From the cell containing the given text, extract its center point as (x, y) coordinate. 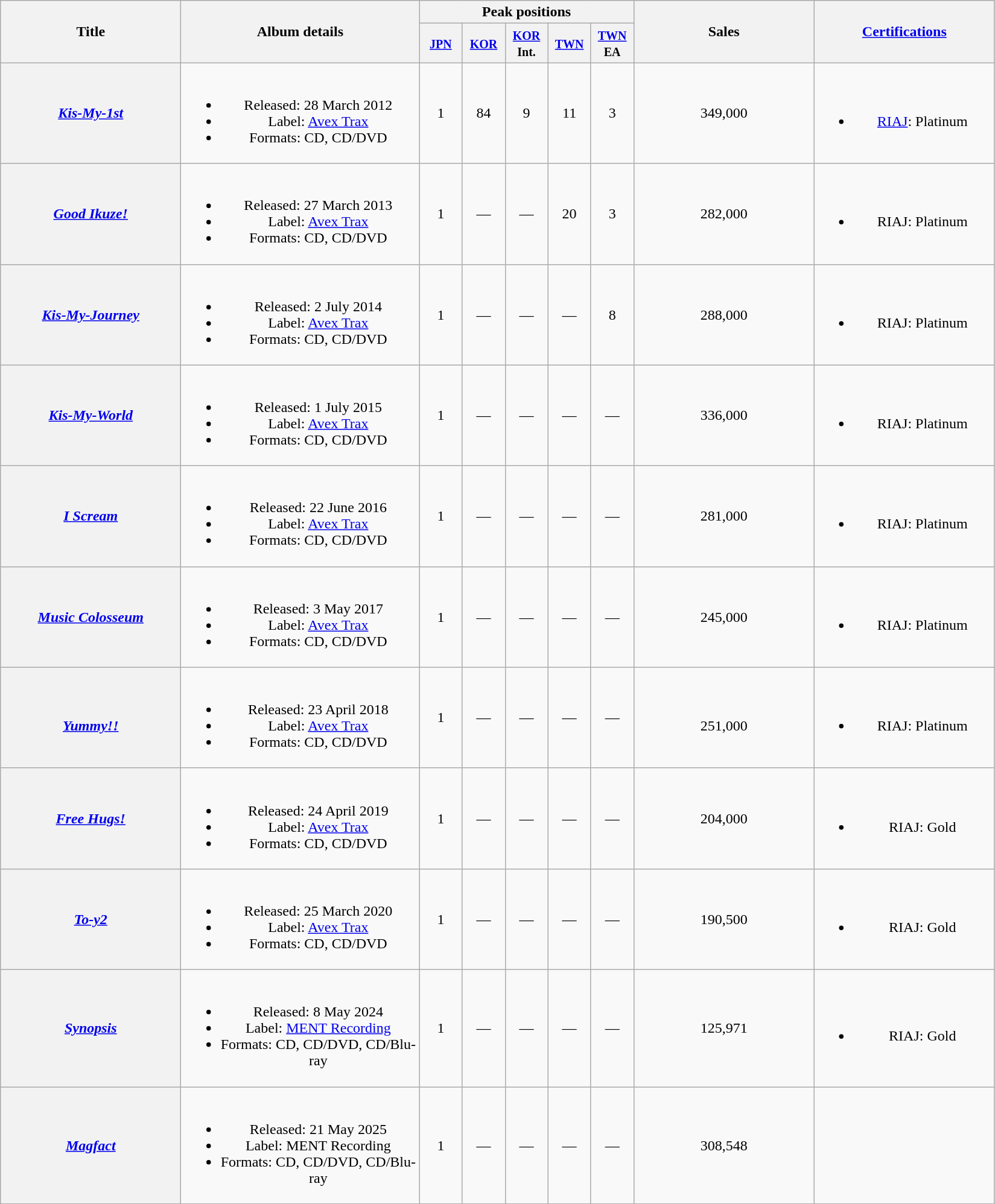
Certifications (904, 31)
251,000 (724, 718)
84 (484, 113)
Good Ikuze! (91, 214)
Music Colosseum (91, 616)
KOR (484, 43)
190,500 (724, 919)
Released: 27 March 2013Label: Avex TraxFormats: CD, CD/DVD (300, 214)
Released: 1 July 2015Label: Avex TraxFormats: CD, CD/DVD (300, 415)
Magfact (91, 1145)
9 (526, 113)
Yummy!! (91, 718)
8 (612, 315)
Released: 24 April 2019Label: Avex TraxFormats: CD, CD/DVD (300, 818)
TWN (570, 43)
125,971 (724, 1028)
Kis-My-1st (91, 113)
204,000 (724, 818)
Released: 21 May 2025Label: MENT RecordingFormats: CD, CD/DVD, CD/Blu-ray (300, 1145)
11 (570, 113)
Peak positions (526, 12)
KORInt. (526, 43)
349,000 (724, 113)
JPN (440, 43)
288,000 (724, 315)
Released: 25 March 2020Label: Avex TraxFormats: CD, CD/DVD (300, 919)
Sales (724, 31)
Synopsis (91, 1028)
Released: 2 July 2014Label: Avex TraxFormats: CD, CD/DVD (300, 315)
245,000 (724, 616)
281,000 (724, 516)
I Scream (91, 516)
Released: 8 May 2024Label: MENT RecordingFormats: CD, CD/DVD, CD/Blu-ray (300, 1028)
To-y2 (91, 919)
282,000 (724, 214)
20 (570, 214)
Title (91, 31)
Released: 22 June 2016Label: Avex TraxFormats: CD, CD/DVD (300, 516)
Kis-My-Journey (91, 315)
Released: 23 April 2018Label: Avex TraxFormats: CD, CD/DVD (300, 718)
Kis-My-World (91, 415)
Free Hugs! (91, 818)
Released: 28 March 2012Label: Avex TraxFormats: CD, CD/DVD (300, 113)
308,548 (724, 1145)
Released: 3 May 2017Label: Avex TraxFormats: CD, CD/DVD (300, 616)
336,000 (724, 415)
Album details (300, 31)
TWN EA (612, 43)
